Output the [X, Y] coordinate of the center of the cell containing the given text.  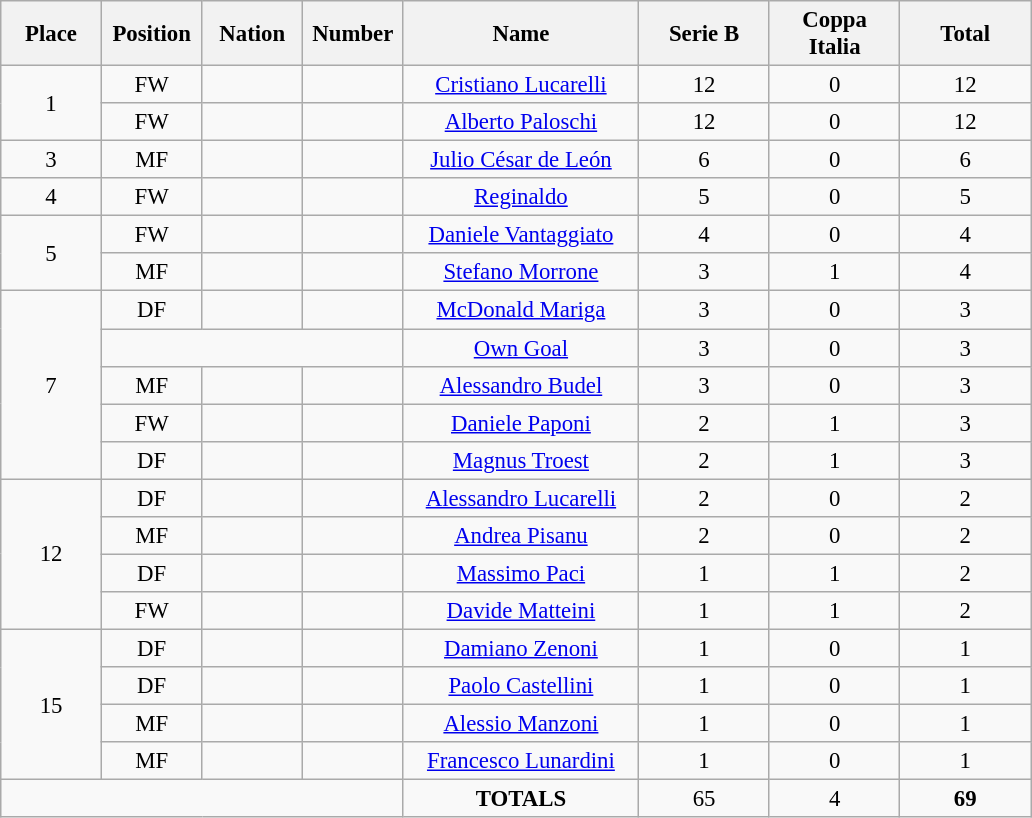
Alberto Paloschi [521, 122]
69 [966, 799]
Magnus Troest [521, 460]
Coppa Italia [834, 34]
McDonald Mariga [521, 310]
Stefano Morrone [521, 273]
Julio César de León [521, 160]
65 [704, 799]
15 [52, 704]
Position [152, 34]
Own Goal [521, 348]
Reginaldo [521, 197]
Place [52, 34]
Total [966, 34]
Andrea Pisanu [521, 536]
Name [521, 34]
Massimo Paci [521, 573]
Davide Matteini [521, 611]
Cristiano Lucarelli [521, 85]
Damiano Zenoni [521, 648]
Alessandro Budel [521, 385]
Number [354, 34]
Francesco Lunardini [521, 761]
Daniele Vantaggiato [521, 235]
Daniele Paponi [521, 423]
TOTALS [521, 799]
7 [52, 385]
Alessandro Lucarelli [521, 498]
Nation [252, 34]
Serie B [704, 34]
Paolo Castellini [521, 686]
Alessio Manzoni [521, 724]
